Capture the cell that displays the provided text and extract its [X, Y] central coordinate. 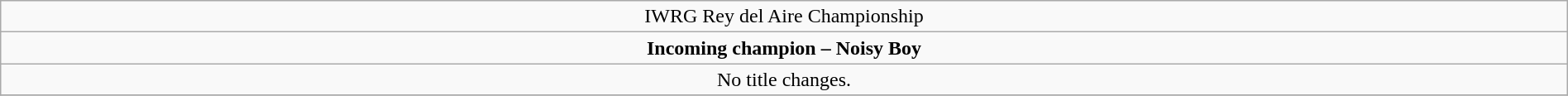
Incoming champion – Noisy Boy [784, 48]
No title changes. [784, 79]
IWRG Rey del Aire Championship [784, 17]
